Scan for the cell matching the given text and deliver its (x, y) coordinate at center. 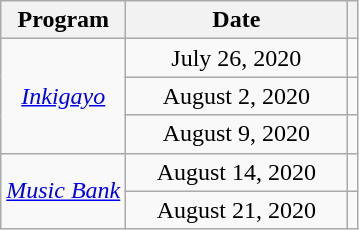
August 21, 2020 (236, 210)
Inkigayo (64, 96)
August 2, 2020 (236, 96)
Program (64, 20)
August 14, 2020 (236, 172)
Date (236, 20)
July 26, 2020 (236, 58)
August 9, 2020 (236, 134)
Music Bank (64, 191)
